Provide the (X, Y) coordinate of the cell's center where the given text is located.  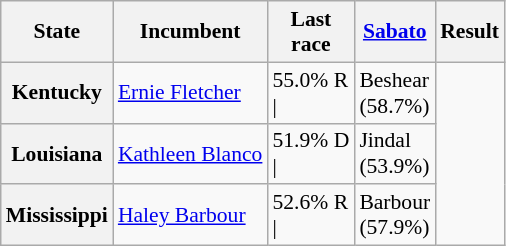
55.0% R| (310, 92)
51.9% D| (310, 154)
Kathleen Blanco (190, 154)
Sabato (394, 32)
Incumbent (190, 32)
Kentucky (57, 92)
Ernie Fletcher (190, 92)
Haley Barbour (190, 216)
Jindal(53.9%) (394, 154)
Barbour(57.9%) (394, 216)
Lastrace (310, 32)
Mississippi (57, 216)
52.6% R| (310, 216)
Louisiana (57, 154)
State (57, 32)
Result (470, 32)
Beshear(58.7%) (394, 92)
